Locate the cell with the specified text and output its (X, Y) center coordinate. 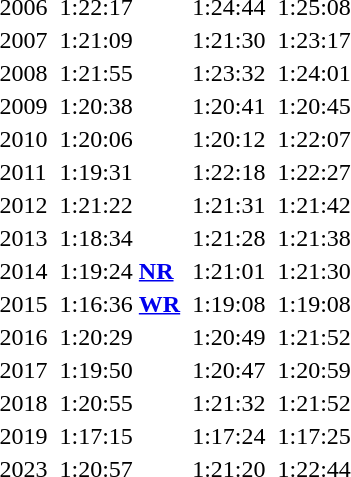
1:17:15 (120, 436)
1:22:18 (229, 172)
1:20:55 (120, 403)
1:19:50 (120, 370)
1:21:09 (120, 40)
1:20:49 (229, 337)
1:19:24 NR (120, 271)
1:21:32 (229, 403)
1:21:55 (120, 73)
1:20:41 (229, 106)
1:21:28 (229, 238)
1:21:30 (229, 40)
1:20:06 (120, 139)
1:21:22 (120, 205)
1:18:34 (120, 238)
1:21:31 (229, 205)
1:16:36 WR (120, 304)
1:20:47 (229, 370)
1:23:32 (229, 73)
1:20:12 (229, 139)
1:17:24 (229, 436)
1:19:31 (120, 172)
1:20:38 (120, 106)
1:19:08 (229, 304)
1:20:29 (120, 337)
1:21:01 (229, 271)
